Scan for the cell matching the given text and deliver its (x, y) coordinate at center. 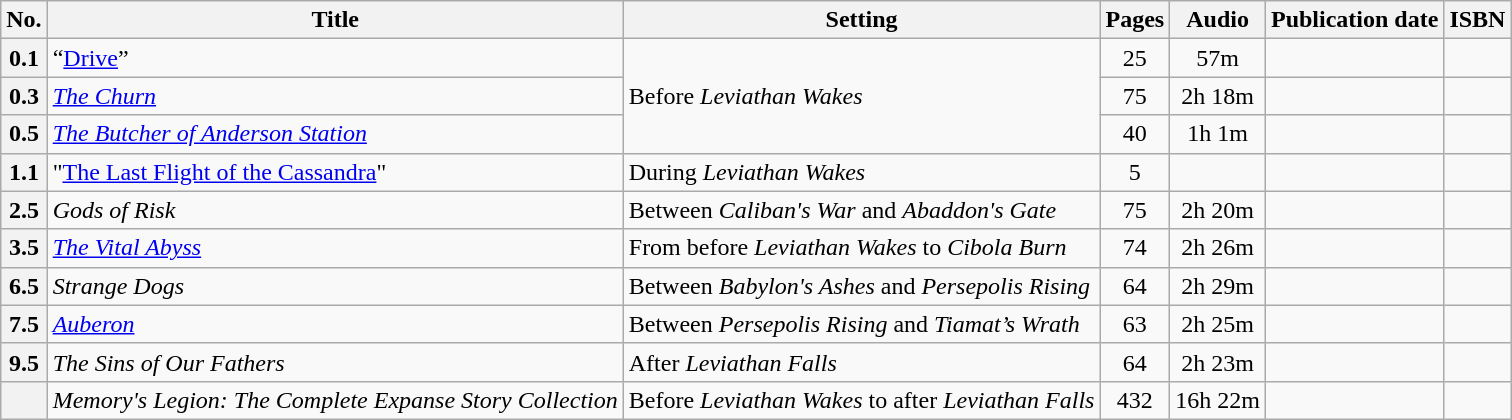
7.5 (24, 324)
25 (1135, 58)
5 (1135, 172)
After Leviathan Falls (862, 362)
40 (1135, 134)
From before Leviathan Wakes to Cibola Burn (862, 248)
"The Last Flight of the Cassandra" (335, 172)
Before Leviathan Wakes to after Leviathan Falls (862, 400)
The Churn (335, 96)
0.3 (24, 96)
1h 1m (1218, 134)
The Vital Abyss (335, 248)
63 (1135, 324)
Before Leviathan Wakes (862, 96)
2.5 (24, 210)
2h 18m (1218, 96)
0.1 (24, 58)
2h 29m (1218, 286)
Between Persepolis Rising and Tiamat’s Wrath (862, 324)
Between Caliban's War and Abaddon's Gate (862, 210)
57m (1218, 58)
0.5 (24, 134)
Between Babylon's Ashes and Persepolis Rising (862, 286)
During Leviathan Wakes (862, 172)
2h 23m (1218, 362)
“Drive” (335, 58)
9.5 (24, 362)
Title (335, 20)
74 (1135, 248)
2h 20m (1218, 210)
1.1 (24, 172)
ISBN (1478, 20)
Audio (1218, 20)
2h 26m (1218, 248)
The Sins of Our Fathers (335, 362)
Gods of Risk (335, 210)
Publication date (1354, 20)
Setting (862, 20)
16h 22m (1218, 400)
Memory's Legion: The Complete Expanse Story Collection (335, 400)
The Butcher of Anderson Station (335, 134)
6.5 (24, 286)
Auberon (335, 324)
Strange Dogs (335, 286)
Pages (1135, 20)
3.5 (24, 248)
No. (24, 20)
2h 25m (1218, 324)
432 (1135, 400)
